Scan for the cell matching the given text and deliver its [X, Y] coordinate at center. 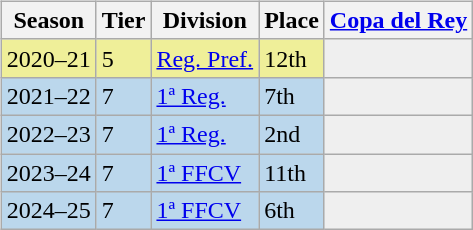
Season [48, 20]
Copa del Rey [398, 20]
2021–22 [48, 96]
5 [124, 58]
2024–25 [48, 211]
Tier [124, 20]
6th [292, 211]
12th [292, 58]
2023–24 [48, 173]
2020–21 [48, 58]
Place [292, 20]
Division [205, 20]
2nd [292, 134]
Reg. Pref. [205, 58]
2022–23 [48, 134]
7th [292, 96]
11th [292, 173]
